Identify which cell holds the provided text, then report its (X, Y) central coordinate. 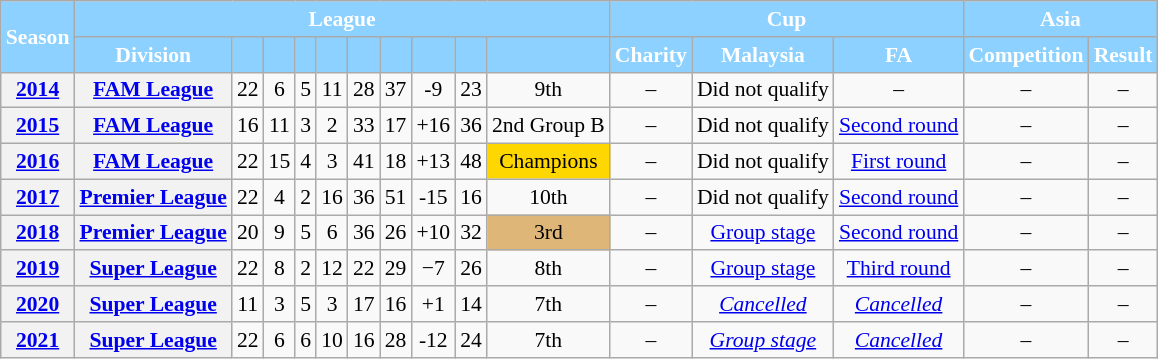
+1 (433, 304)
3rd (548, 233)
51 (396, 197)
2021 (38, 340)
Third round (898, 269)
8 (280, 269)
Charity (651, 55)
10 (332, 340)
18 (396, 162)
8th (548, 269)
FA (898, 55)
2nd Group B (548, 126)
24 (471, 340)
First round (898, 162)
2017 (38, 197)
Malaysia (763, 55)
2016 (38, 162)
2015 (38, 126)
20 (248, 233)
15 (280, 162)
10th (548, 197)
League (342, 19)
2018 (38, 233)
41 (364, 162)
33 (364, 126)
14 (471, 304)
37 (396, 90)
2020 (38, 304)
+16 (433, 126)
29 (396, 269)
32 (471, 233)
-12 (433, 340)
2014 (38, 90)
23 (471, 90)
48 (471, 162)
Division (152, 55)
Competition (1026, 55)
Asia (1060, 19)
9th (548, 90)
+10 (433, 233)
Result (1124, 55)
2019 (38, 269)
−7 (433, 269)
Season (38, 36)
9 (280, 233)
Champions (548, 162)
Cup (787, 19)
+13 (433, 162)
-9 (433, 90)
12 (332, 269)
-15 (433, 197)
